Determine the [X, Y] coordinate at the center of the cell enclosing the given text.  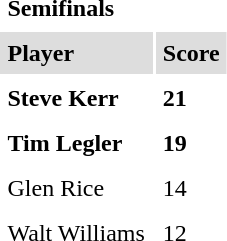
19 [191, 143]
Steve Kerr [76, 98]
Glen Rice [76, 188]
21 [191, 98]
Tim Legler [76, 143]
14 [191, 188]
Player [76, 53]
Score [191, 53]
